From the cell containing the given text, extract its center point as [X, Y] coordinate. 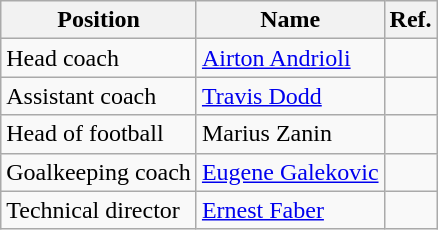
Name [290, 20]
Head coach [99, 58]
Ernest Faber [290, 210]
Airton Andrioli [290, 58]
Position [99, 20]
Goalkeeping coach [99, 172]
Head of football [99, 134]
Travis Dodd [290, 96]
Ref. [410, 20]
Technical director [99, 210]
Eugene Galekovic [290, 172]
Marius Zanin [290, 134]
Assistant coach [99, 96]
